Find where the given text appears and provide that cell's center as [x, y] coordinate. 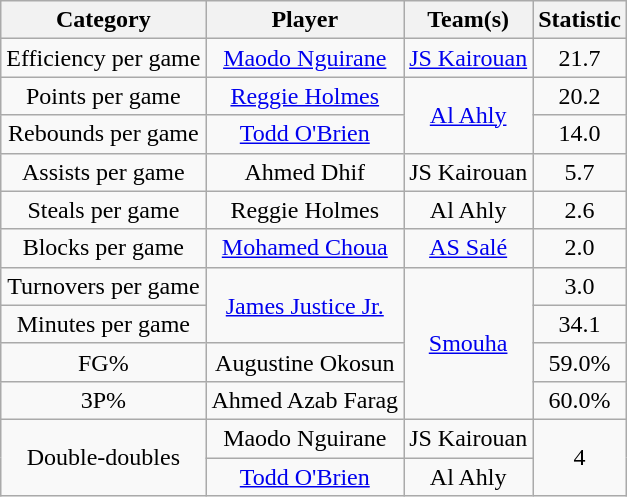
Minutes per game [104, 324]
3.0 [580, 286]
5.7 [580, 172]
Player [305, 20]
Ahmed Dhif [305, 172]
Turnovers per game [104, 286]
20.2 [580, 96]
Mohamed Choua [305, 248]
Assists per game [104, 172]
2.0 [580, 248]
Double-doubles [104, 457]
59.0% [580, 362]
14.0 [580, 134]
FG% [104, 362]
Smouha [468, 343]
Efficiency per game [104, 58]
21.7 [580, 58]
Steals per game [104, 210]
Augustine Okosun [305, 362]
Statistic [580, 20]
2.6 [580, 210]
Category [104, 20]
34.1 [580, 324]
Rebounds per game [104, 134]
James Justice Jr. [305, 305]
3P% [104, 400]
Points per game [104, 96]
Team(s) [468, 20]
AS Salé [468, 248]
Blocks per game [104, 248]
4 [580, 457]
60.0% [580, 400]
Ahmed Azab Farag [305, 400]
